For the text-containing cell, return its midpoint in [X, Y] coordinate format. 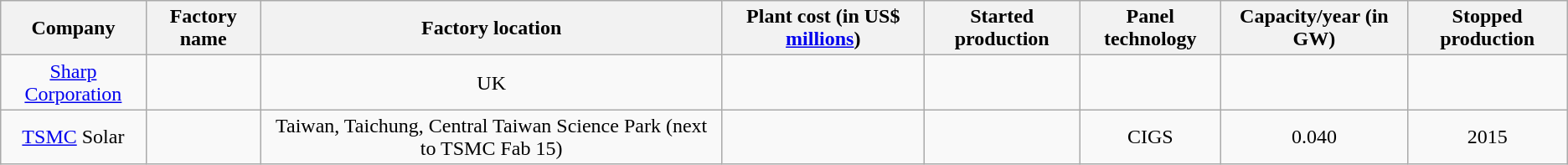
Sharp Corporation [74, 82]
0.040 [1314, 137]
Company [74, 28]
UK [491, 82]
Started production [1002, 28]
Plant cost (in US$ millions) [823, 28]
Taiwan, Taichung, Central Taiwan Science Park (next to TSMC Fab 15) [491, 137]
Factory name [203, 28]
TSMC Solar [74, 137]
Panel technology [1151, 28]
Capacity/year (in GW) [1314, 28]
Stopped production [1488, 28]
Factory location [491, 28]
2015 [1488, 137]
CIGS [1151, 137]
